For the text-containing cell, return its midpoint in (x, y) coordinate format. 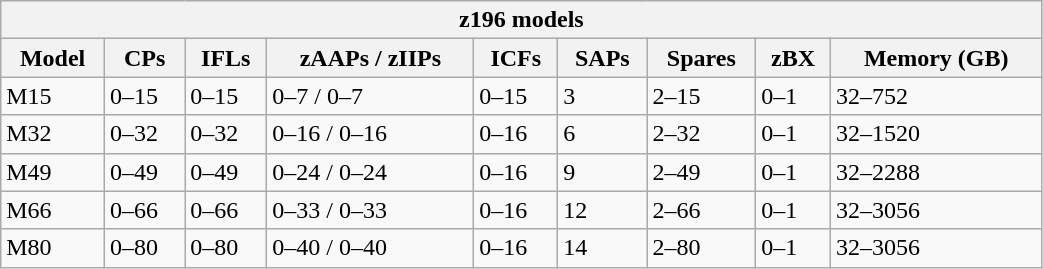
M49 (53, 172)
32–2288 (936, 172)
SAPs (602, 58)
Memory (GB) (936, 58)
32–752 (936, 96)
0–7 / 0–7 (370, 96)
2–49 (702, 172)
M15 (53, 96)
M32 (53, 134)
3 (602, 96)
Model (53, 58)
M66 (53, 210)
zBX (794, 58)
0–24 / 0–24 (370, 172)
z196 models (522, 20)
2–15 (702, 96)
0–16 / 0–16 (370, 134)
2–80 (702, 248)
zAAPs / zIIPs (370, 58)
6 (602, 134)
14 (602, 248)
2–66 (702, 210)
Spares (702, 58)
2–32 (702, 134)
12 (602, 210)
32–1520 (936, 134)
0–33 / 0–33 (370, 210)
M80 (53, 248)
ICFs (516, 58)
0–40 / 0–40 (370, 248)
IFLs (226, 58)
9 (602, 172)
CPs (145, 58)
